Extract the (x, y) coordinate from the center of the cell holding the provided text.  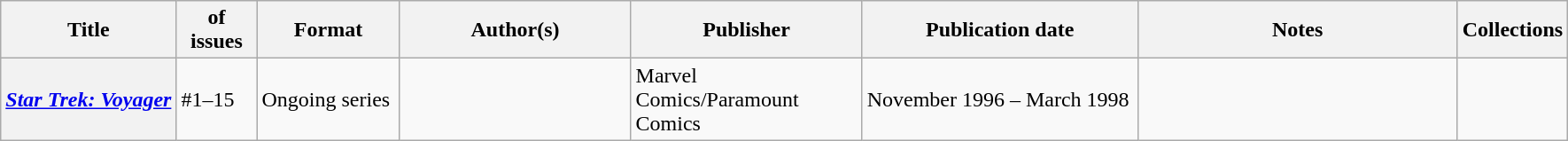
Title (89, 30)
Collections (1512, 30)
Publisher (746, 30)
of issues (216, 30)
Publication date (999, 30)
Author(s) (516, 30)
Star Trek: Voyager (89, 99)
Format (328, 30)
Ongoing series (328, 99)
#1–15 (216, 99)
November 1996 – March 1998 (999, 99)
Marvel Comics/Paramount Comics (746, 99)
Notes (1297, 30)
